Provide the [X, Y] coordinate of the cell's center where the given text is located.  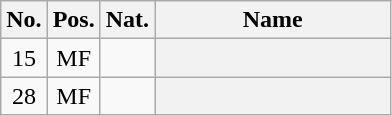
No. [24, 20]
Pos. [74, 20]
15 [24, 58]
Name [273, 20]
28 [24, 96]
Nat. [127, 20]
